Determine the [X, Y] coordinate at the center of the cell enclosing the given text.  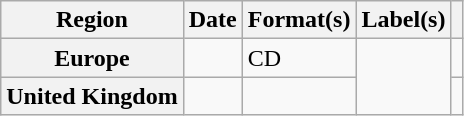
Region [92, 20]
Date [212, 20]
United Kingdom [92, 96]
Format(s) [299, 20]
Europe [92, 58]
Label(s) [404, 20]
CD [299, 58]
